Identify which cell holds the provided text, then report its [x, y] central coordinate. 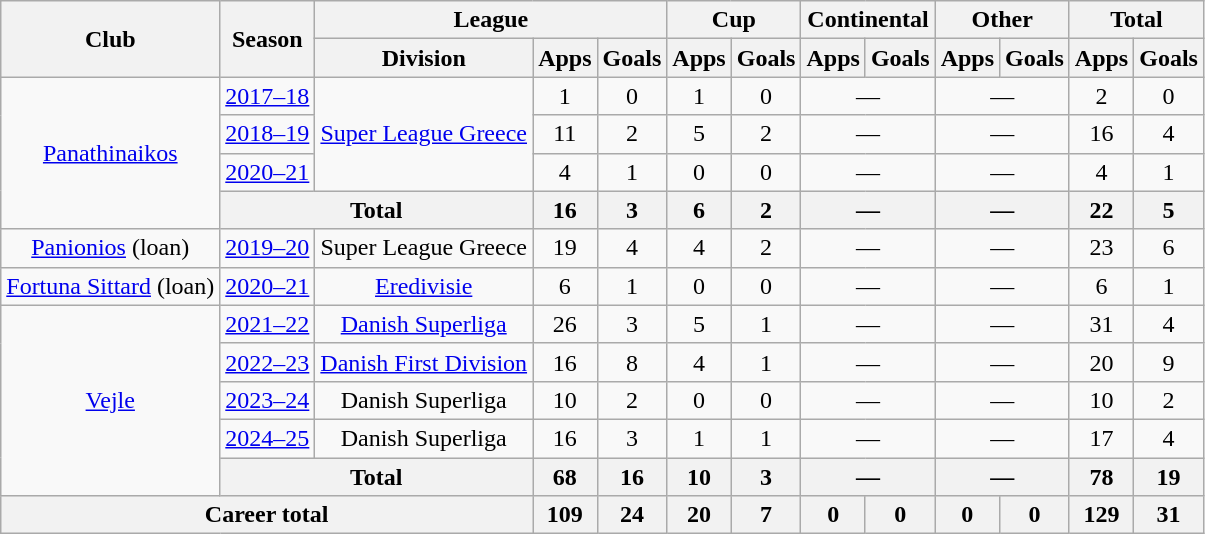
Eredivisie [424, 286]
2019–20 [268, 248]
Panionios (loan) [110, 248]
2018–19 [268, 134]
78 [1101, 477]
Career total [267, 515]
23 [1101, 248]
Division [424, 58]
Season [268, 39]
7 [766, 515]
Cup [734, 20]
2017–18 [268, 96]
68 [565, 477]
9 [1169, 362]
Club [110, 39]
17 [1101, 438]
26 [565, 324]
11 [565, 134]
2021–22 [268, 324]
Danish First Division [424, 362]
Panathinaikos [110, 153]
Fortuna Sittard (loan) [110, 286]
129 [1101, 515]
8 [632, 362]
Continental [868, 20]
24 [632, 515]
League [491, 20]
22 [1101, 210]
2022–23 [268, 362]
Vejle [110, 400]
Other [1002, 20]
2023–24 [268, 400]
109 [565, 515]
2024–25 [268, 438]
